Identify which cell holds the provided text, then report its [x, y] central coordinate. 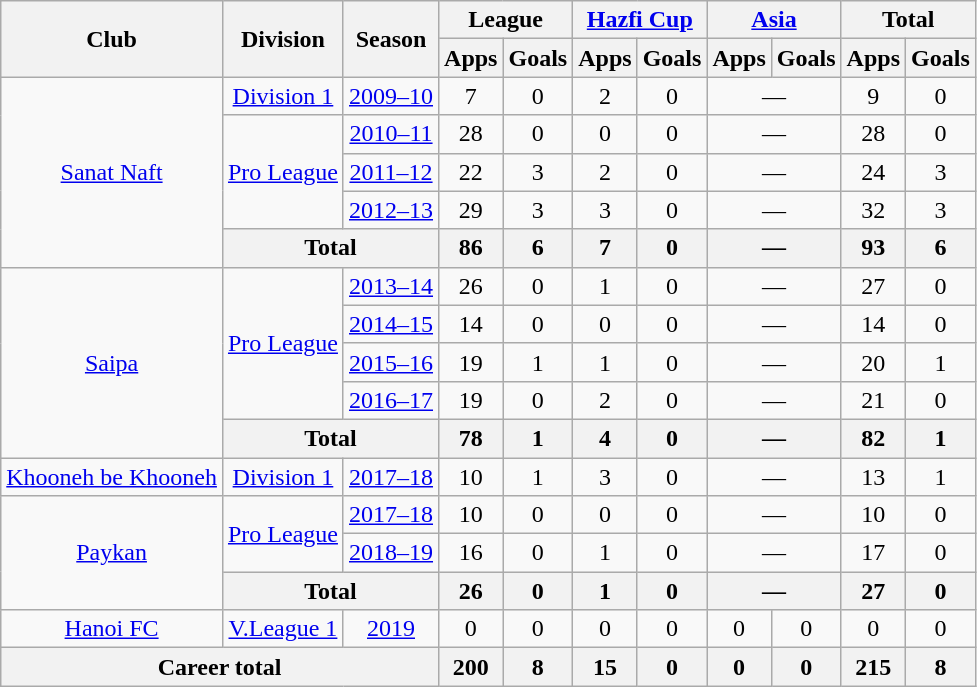
82 [873, 438]
Career total [220, 667]
17 [873, 553]
2010–11 [390, 134]
200 [471, 667]
78 [471, 438]
2019 [390, 629]
21 [873, 400]
2012–13 [390, 210]
2013–14 [390, 286]
Hazfi Cup [640, 20]
Asia [774, 20]
22 [471, 172]
13 [873, 477]
2018–19 [390, 553]
15 [605, 667]
93 [873, 248]
215 [873, 667]
2011–12 [390, 172]
24 [873, 172]
20 [873, 362]
Khooneh be Khooneh [112, 477]
2009–10 [390, 96]
9 [873, 96]
Club [112, 39]
4 [605, 438]
Hanoi FC [112, 629]
Saipa [112, 362]
2015–16 [390, 362]
Sanat Naft [112, 172]
Division [282, 39]
V.League 1 [282, 629]
League [506, 20]
2016–17 [390, 400]
86 [471, 248]
16 [471, 553]
Season [390, 39]
2014–15 [390, 324]
Paykan [112, 553]
29 [471, 210]
32 [873, 210]
